Return [X, Y] of the center of cell containing provided text 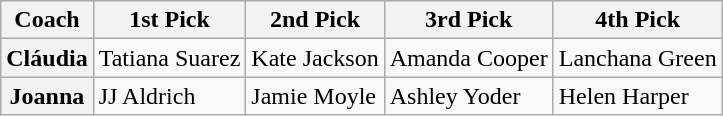
Kate Jackson [315, 58]
4th Pick [638, 20]
JJ Aldrich [170, 96]
Ashley Yoder [468, 96]
Helen Harper [638, 96]
2nd Pick [315, 20]
Cláudia [47, 58]
Jamie Moyle [315, 96]
Joanna [47, 96]
1st Pick [170, 20]
3rd Pick [468, 20]
Coach [47, 20]
Amanda Cooper [468, 58]
Tatiana Suarez [170, 58]
Lanchana Green [638, 58]
